Determine the (x, y) coordinate at the center of the cell enclosing the given text.  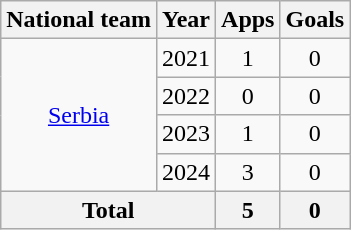
2021 (186, 58)
2024 (186, 172)
5 (248, 210)
2022 (186, 96)
National team (79, 20)
3 (248, 172)
Serbia (79, 115)
Apps (248, 20)
Total (108, 210)
2023 (186, 134)
Year (186, 20)
Goals (315, 20)
